Search for the cell housing the specified text and yield its (x, y) center coordinate. 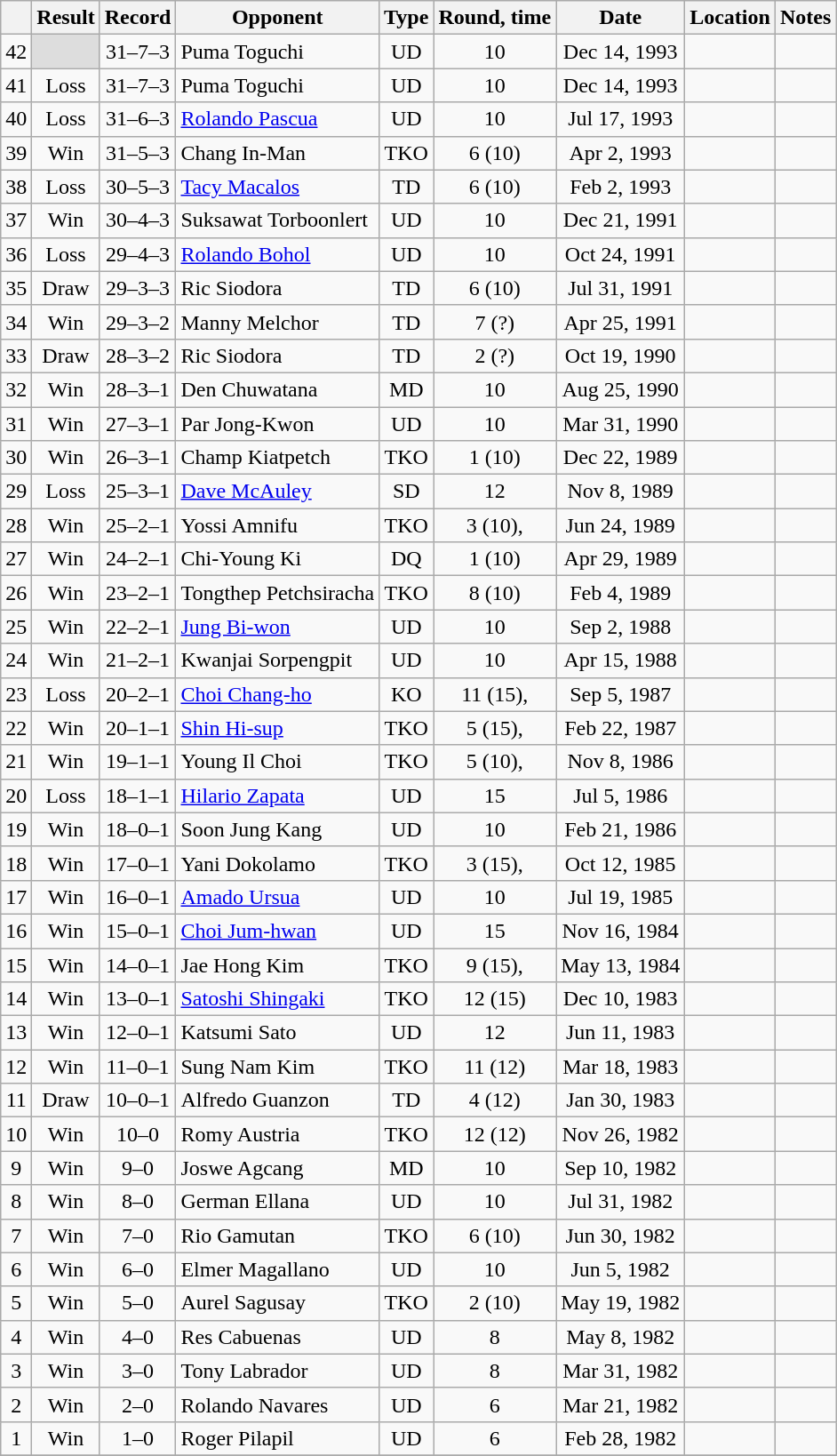
Res Cabuenas (277, 1337)
KO (407, 694)
Result (66, 18)
Feb 28, 1982 (620, 1438)
Feb 4, 1989 (620, 593)
Rio Gamutan (277, 1236)
11 (12) (495, 1067)
Mar 18, 1983 (620, 1067)
Chang In-Man (277, 153)
29–3–2 (138, 322)
12 (15) (495, 999)
28–3–2 (138, 356)
Joswe Agcang (277, 1168)
Apr 25, 1991 (620, 322)
Mar 21, 1982 (620, 1404)
Sung Nam Kim (277, 1067)
21 (16, 762)
Jul 17, 1993 (620, 119)
Notes (805, 18)
22 (16, 728)
3–0 (138, 1371)
Feb 2, 1993 (620, 187)
15–0–1 (138, 931)
6–0 (138, 1269)
Satoshi Shingaki (277, 999)
27 (16, 559)
Sep 2, 1988 (620, 627)
Dec 21, 1991 (620, 220)
Shin Hi-sup (277, 728)
2 (10) (495, 1303)
19 (16, 829)
30–5–3 (138, 187)
Apr 29, 1989 (620, 559)
29–3–3 (138, 288)
Champ Kiatpetch (277, 458)
25–2–1 (138, 525)
Mar 31, 1982 (620, 1371)
17–0–1 (138, 863)
18–0–1 (138, 829)
Soon Jung Kang (277, 829)
Choi Chang-ho (277, 694)
12–0–1 (138, 1033)
3 (15), (495, 863)
29 (16, 492)
Jul 31, 1991 (620, 288)
40 (16, 119)
18 (16, 863)
Jung Bi-won (277, 627)
Mar 31, 1990 (620, 424)
Young Il Choi (277, 762)
Tacy Macalos (277, 187)
Tony Labrador (277, 1371)
Sep 5, 1987 (620, 694)
Record (138, 18)
3 (16, 1371)
5 (10), (495, 762)
May 8, 1982 (620, 1337)
Jan 30, 1983 (620, 1100)
SD (407, 492)
25–3–1 (138, 492)
16 (16, 931)
Yani Dokolamo (277, 863)
12 (12) (495, 1134)
41 (16, 85)
Dec 10, 1983 (620, 999)
11–0–1 (138, 1067)
Oct 24, 1991 (620, 254)
24 (16, 660)
5 (15), (495, 728)
Par Jong-Kwon (277, 424)
36 (16, 254)
Jun 24, 1989 (620, 525)
Jul 31, 1982 (620, 1202)
Jul 5, 1986 (620, 796)
Round, time (495, 18)
Den Chuwatana (277, 389)
Feb 21, 1986 (620, 829)
8 (10) (495, 593)
30–4–3 (138, 220)
28 (16, 525)
Jun 5, 1982 (620, 1269)
Alfredo Guanzon (277, 1100)
24–2–1 (138, 559)
Sep 10, 1982 (620, 1168)
21–2–1 (138, 660)
10–0 (138, 1134)
14 (16, 999)
Dave McAuley (277, 492)
Opponent (277, 18)
4 (12) (495, 1100)
Apr 2, 1993 (620, 153)
Aurel Sagusay (277, 1303)
Amado Ursua (277, 897)
13 (16, 1033)
Oct 12, 1985 (620, 863)
1–0 (138, 1438)
32 (16, 389)
10–0–1 (138, 1100)
Oct 19, 1990 (620, 356)
25 (16, 627)
Date (620, 18)
20–1–1 (138, 728)
Jul 19, 1985 (620, 897)
23 (16, 694)
34 (16, 322)
Rolando Navares (277, 1404)
11 (16, 1100)
Elmer Magallano (277, 1269)
20–2–1 (138, 694)
Jae Hong Kim (277, 964)
Apr 15, 1988 (620, 660)
17 (16, 897)
22–2–1 (138, 627)
28–3–1 (138, 389)
37 (16, 220)
Dec 22, 1989 (620, 458)
23–2–1 (138, 593)
5 (16, 1303)
Feb 22, 1987 (620, 728)
26–3–1 (138, 458)
Nov 8, 1989 (620, 492)
Location (730, 18)
4–0 (138, 1337)
30 (16, 458)
May 19, 1982 (620, 1303)
13–0–1 (138, 999)
14–0–1 (138, 964)
42 (16, 52)
31–5–3 (138, 153)
May 13, 1984 (620, 964)
31 (16, 424)
33 (16, 356)
Roger Pilapil (277, 1438)
26 (16, 593)
Katsumi Sato (277, 1033)
9 (15), (495, 964)
Yossi Amnifu (277, 525)
Type (407, 18)
Tongthep Petchsiracha (277, 593)
7 (16, 1236)
1 (16, 1438)
Nov 8, 1986 (620, 762)
7–0 (138, 1236)
DQ (407, 559)
31–6–3 (138, 119)
2–0 (138, 1404)
8–0 (138, 1202)
2 (?) (495, 356)
29–4–3 (138, 254)
5–0 (138, 1303)
20 (16, 796)
35 (16, 288)
9 (16, 1168)
Choi Jum-hwan (277, 931)
Hilario Zapata (277, 796)
19–1–1 (138, 762)
Nov 16, 1984 (620, 931)
Romy Austria (277, 1134)
38 (16, 187)
Jun 30, 1982 (620, 1236)
Aug 25, 1990 (620, 389)
27–3–1 (138, 424)
Rolando Bohol (277, 254)
4 (16, 1337)
Chi-Young Ki (277, 559)
Kwanjai Sorpengpit (277, 660)
11 (15), (495, 694)
Rolando Pascua (277, 119)
39 (16, 153)
Nov 26, 1982 (620, 1134)
3 (10), (495, 525)
Manny Melchor (277, 322)
German Ellana (277, 1202)
Jun 11, 1983 (620, 1033)
9–0 (138, 1168)
16–0–1 (138, 897)
18–1–1 (138, 796)
Suksawat Torboonlert (277, 220)
7 (?) (495, 322)
2 (16, 1404)
